Scan for the cell matching the given text and deliver its [X, Y] coordinate at center. 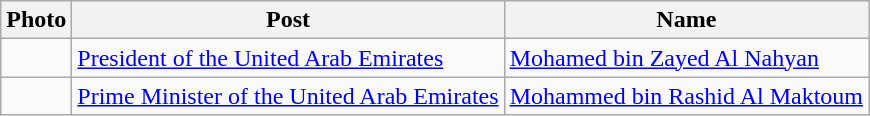
Mohammed bin Rashid Al Maktoum [686, 96]
Post [288, 20]
Photo [36, 20]
Prime Minister of the United Arab Emirates [288, 96]
President of the United Arab Emirates [288, 58]
Mohamed bin Zayed Al Nahyan [686, 58]
Name [686, 20]
